Return (X, Y) of the center of cell containing provided text 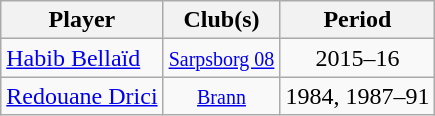
Period (358, 20)
Sarpsborg 08 (222, 58)
Brann (222, 96)
Redouane Drici (82, 96)
2015–16 (358, 58)
Habib Bellaïd (82, 58)
1984, 1987–91 (358, 96)
Club(s) (222, 20)
Player (82, 20)
